Find where the given text appears and provide that cell's center as [x, y] coordinate. 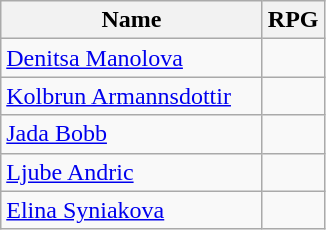
Jada Bobb [132, 134]
Kolbrun Armannsdottir [132, 96]
Name [132, 20]
RPG [293, 20]
Ljube Andric [132, 172]
Denitsa Manolova [132, 58]
Elina Syniakova [132, 210]
